For the text-containing cell, return its midpoint in (X, Y) coordinate format. 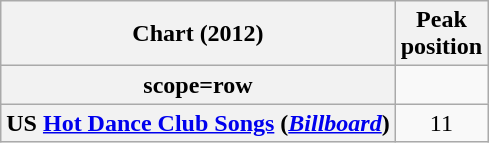
Chart (2012) (198, 34)
11 (441, 123)
Peakposition (441, 34)
scope=row (198, 85)
US Hot Dance Club Songs (Billboard) (198, 123)
